Locate the cell with the specified text and output its (x, y) center coordinate. 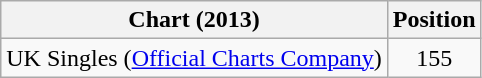
UK Singles (Official Charts Company) (194, 58)
Chart (2013) (194, 20)
155 (434, 58)
Position (434, 20)
